Return [X, Y] of the center of cell containing provided text 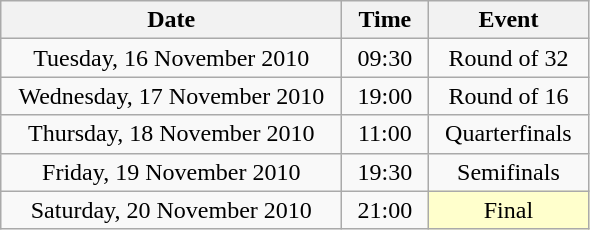
Saturday, 20 November 2010 [172, 210]
Wednesday, 17 November 2010 [172, 96]
19:00 [385, 96]
21:00 [385, 210]
11:00 [385, 134]
Tuesday, 16 November 2010 [172, 58]
09:30 [385, 58]
Friday, 19 November 2010 [172, 172]
Round of 32 [508, 58]
Time [385, 20]
Final [508, 210]
Quarterfinals [508, 134]
Semifinals [508, 172]
Event [508, 20]
19:30 [385, 172]
Round of 16 [508, 96]
Date [172, 20]
Thursday, 18 November 2010 [172, 134]
